From the cell containing the given text, extract its center point as [x, y] coordinate. 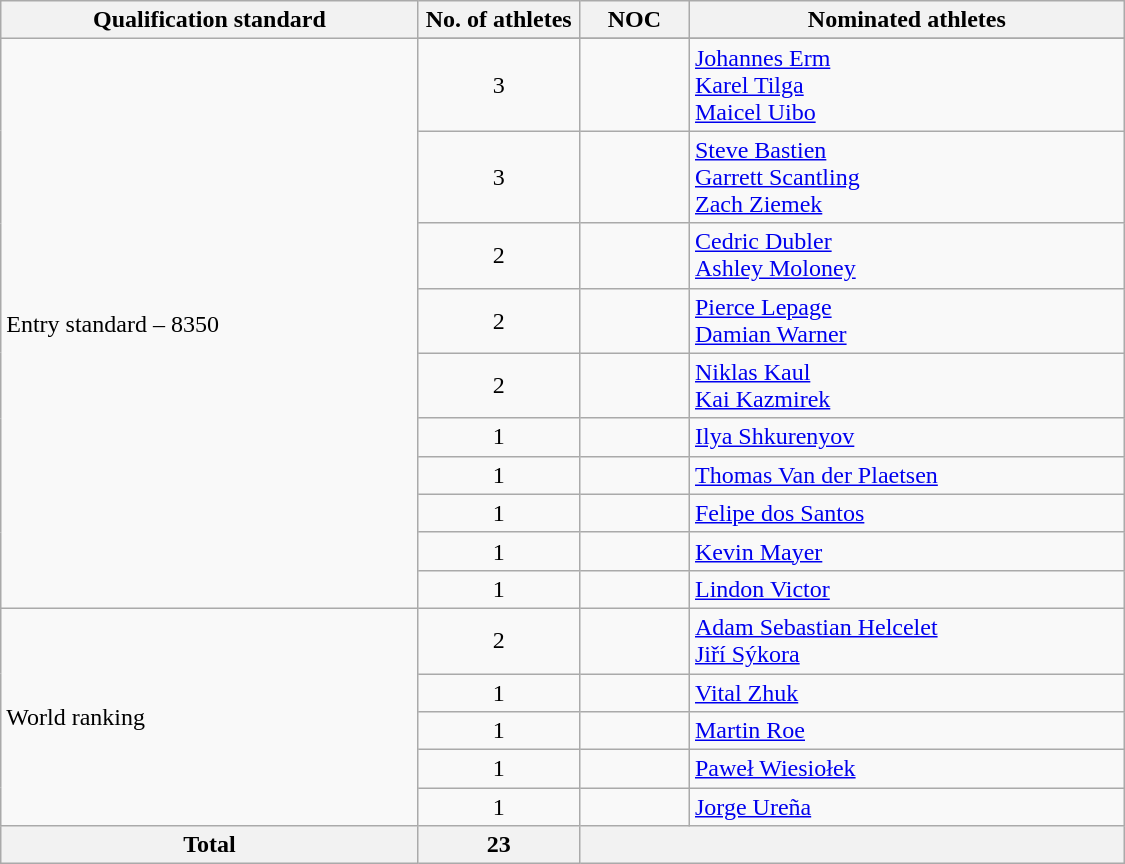
Vital Zhuk [906, 693]
Thomas Van der Plaetsen [906, 475]
Entry standard – 8350 [210, 324]
No. of athletes [498, 20]
Cedric DublerAshley Moloney [906, 256]
Martin Roe [906, 731]
Nominated athletes [906, 20]
Lindon Victor [906, 589]
Pierce LepageDamian Warner [906, 320]
Felipe dos Santos [906, 513]
NOC [634, 20]
23 [498, 845]
Jorge Ureña [906, 807]
Kevin Mayer [906, 551]
Steve BastienGarrett ScantlingZach Ziemek [906, 177]
Johannes ErmKarel TilgaMaicel Uibo [906, 85]
Ilya Shkurenyov [906, 437]
Qualification standard [210, 20]
Niklas KaulKai Kazmirek [906, 386]
Adam Sebastian HelceletJiří Sýkora [906, 640]
Paweł Wiesiołek [906, 769]
Total [210, 845]
World ranking [210, 716]
